Determine the [x, y] coordinate at the center of the cell enclosing the given text.  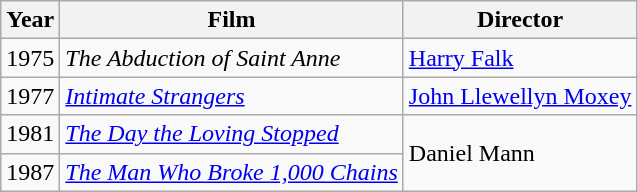
Harry Falk [520, 58]
The Day the Loving Stopped [232, 134]
1987 [30, 172]
Director [520, 20]
The Abduction of Saint Anne [232, 58]
Year [30, 20]
1975 [30, 58]
John Llewellyn Moxey [520, 96]
1977 [30, 96]
Film [232, 20]
The Man Who Broke 1,000 Chains [232, 172]
1981 [30, 134]
Intimate Strangers [232, 96]
Daniel Mann [520, 153]
